Find where the given text appears and provide that cell's center as [X, Y] coordinate. 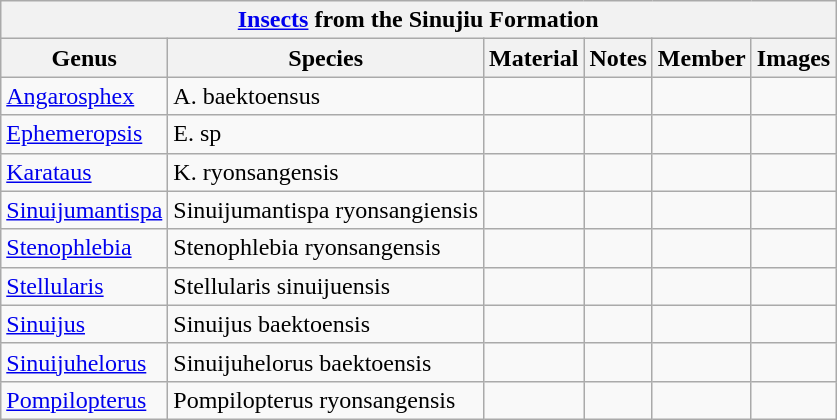
Angarosphex [84, 96]
Stellularis sinuijuensis [326, 286]
Genus [84, 58]
Ephemeropsis [84, 134]
Sinuijuhelorus baektoensis [326, 362]
Pompilopterus ryonsangensis [326, 400]
Stenophlebia [84, 248]
A. baektoensus [326, 96]
Sinuijumantispa ryonsangiensis [326, 210]
K. ryonsangensis [326, 172]
E. sp [326, 134]
Sinuijus baektoensis [326, 324]
Species [326, 58]
Member [702, 58]
Images [793, 58]
Sinuijus [84, 324]
Insects from the Sinujiu Formation [418, 20]
Pompilopterus [84, 400]
Notes [618, 58]
Sinuijuhelorus [84, 362]
Material [534, 58]
Stenophlebia ryonsangensis [326, 248]
Stellularis [84, 286]
Sinuijumantispa [84, 210]
Karataus [84, 172]
